Capture the cell that displays the provided text and extract its [x, y] central coordinate. 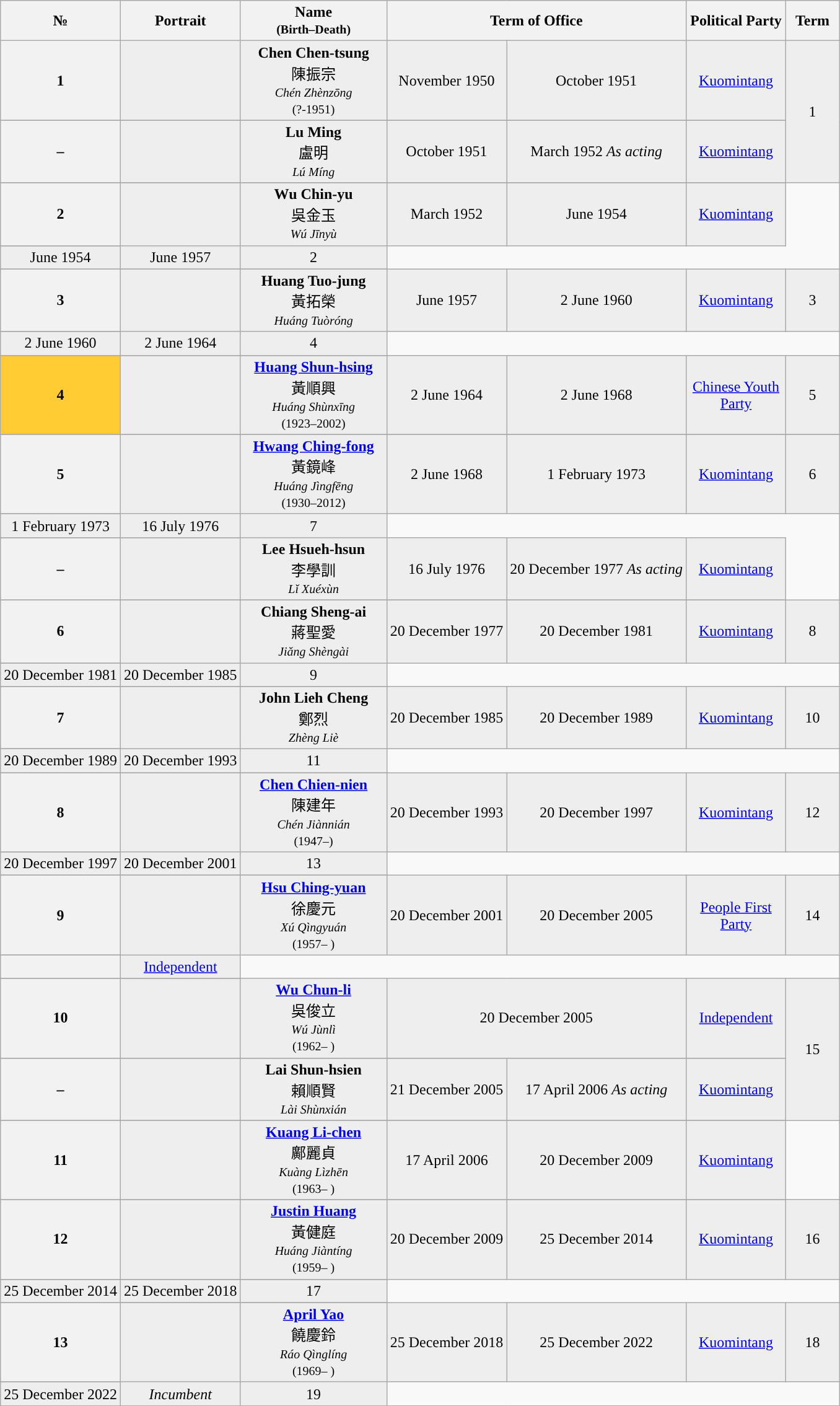
21 December 2005 [447, 1089]
Hwang Ching-fong黃鏡峰 Huáng Jìngfēng (1930–2012) [313, 474]
John Lieh Cheng鄭烈 Zhèng Liè [313, 718]
17 [313, 1291]
Hsu Ching-yuan徐慶元 Xú Qìngyuán (1957– ) [313, 915]
Term of Office [536, 21]
Incumbent [180, 1394]
Huang Shun-hsing黃順興 Huáng Shùnxīng (1923–2002) [313, 395]
Name(Birth–Death) [313, 21]
Lai Shun-hsien賴順賢 Lài Shùnxián [313, 1089]
Huang Tuo-jung黃拓榮 Huáng Tuòróng [313, 300]
Political Party [736, 21]
Kuang Li-chen鄺麗貞 Kuàng Lìzhēn (1963– ) [313, 1160]
16 [813, 1239]
Wu Chun-li吳俊立 Wú Jùnlì (1962– ) [313, 1018]
Chen Chen-tsung陳振宗 Chén Zhènzōng (?-1951) [313, 81]
November 1950 [447, 81]
19 [313, 1394]
20 December 1977 As acting [597, 569]
17 April 2006 [447, 1160]
Portrait [180, 21]
April Yao饒慶鈴 Ráo Qìnglíng (1969– ) [313, 1342]
Term [813, 21]
People First Party [736, 915]
Chen Chien-nien陳建年 Chén Jiànnián (1947–) [313, 812]
15 [813, 1050]
№ [61, 21]
Justin Huang黃健庭 Huáng Jiàntíng (1959– ) [313, 1239]
18 [813, 1342]
14 [813, 915]
March 1952 [447, 214]
Wu Chin-yu吳金玉 Wú Jīnyù [313, 214]
Lu Ming 盧明Lú Míng [313, 151]
17 April 2006 As acting [597, 1089]
Chinese Youth Party [736, 395]
Chiang Sheng-ai蔣聖愛 Jiǎng Shèngài [313, 631]
20 December 1977 [447, 631]
March 1952 As acting [597, 151]
Lee Hsueh-hsun李學訓 Lǐ Xuéxùn [313, 569]
